Search for the cell housing the specified text and yield its (X, Y) center coordinate. 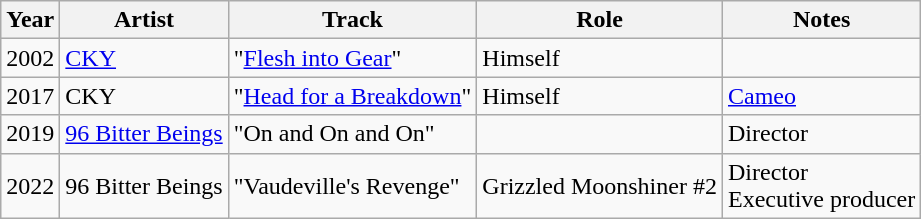
Director (821, 134)
Artist (144, 20)
2019 (30, 134)
2002 (30, 58)
2022 (30, 186)
Role (600, 20)
Notes (821, 20)
DirectorExecutive producer (821, 186)
"Head for a Breakdown" (352, 96)
"Vaudeville's Revenge" (352, 186)
2017 (30, 96)
"On and On and On" (352, 134)
Cameo (821, 96)
Grizzled Moonshiner #2 (600, 186)
Track (352, 20)
Year (30, 20)
"Flesh into Gear" (352, 58)
